Scan for the cell matching the given text and deliver its (X, Y) coordinate at center. 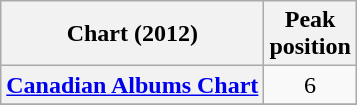
Canadian Albums Chart (132, 85)
Chart (2012) (132, 34)
6 (310, 85)
Peakposition (310, 34)
